Find where the given text appears and provide that cell's center as [x, y] coordinate. 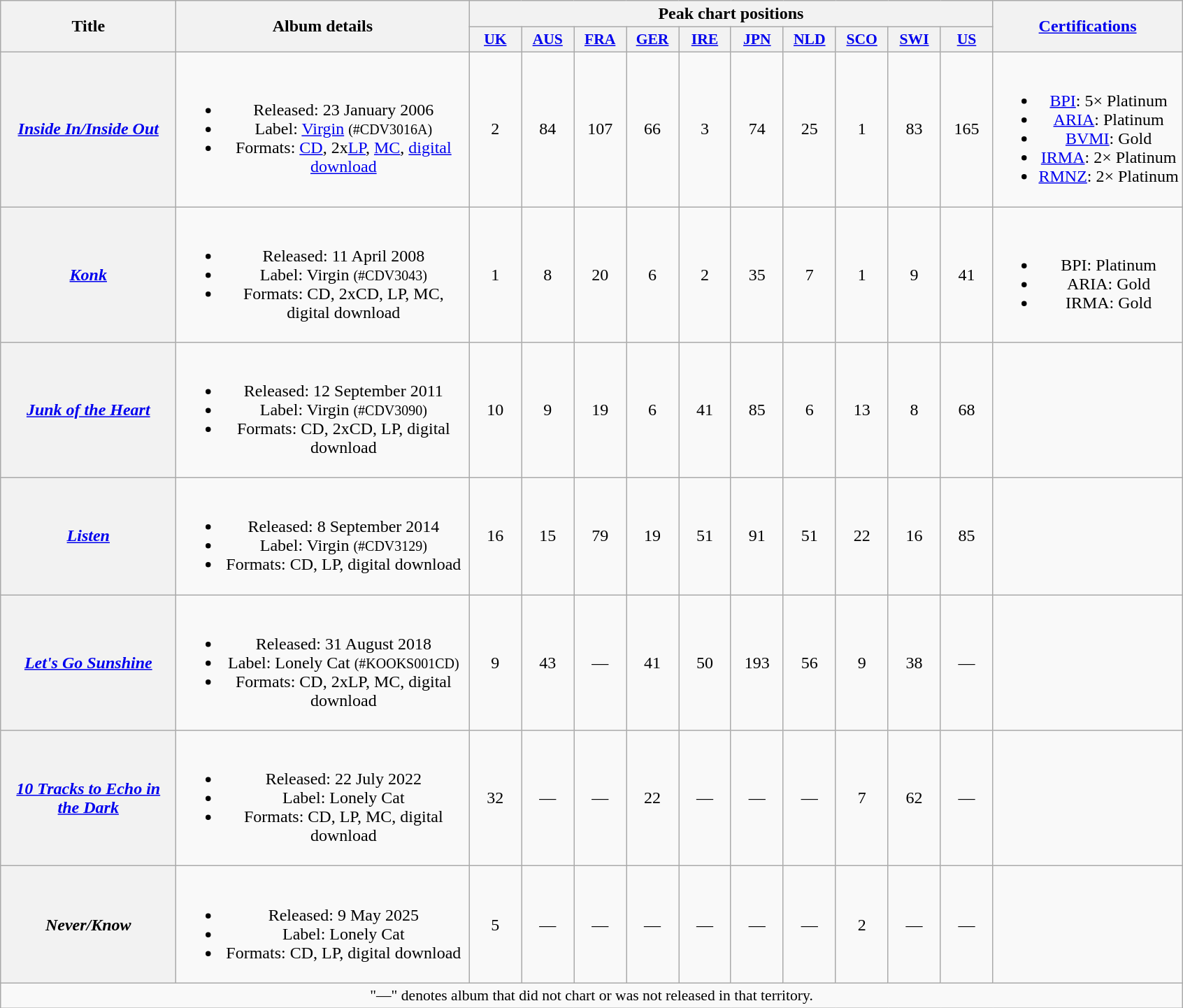
Let's Go Sunshine [88, 663]
Released: 23 January 2006Label: Virgin (#CDV3016A)Formats: CD, 2xLP, MC, digital download [323, 129]
56 [810, 663]
43 [548, 663]
79 [600, 537]
15 [548, 537]
UK [495, 40]
Released: 31 August 2018Label: Lonely Cat (#KOOKS001CD)Formats: CD, 2xLP, MC, digital download [323, 663]
Title [88, 27]
BPI: PlatinumARIA: GoldIRMA: Gold [1088, 275]
US [966, 40]
107 [600, 129]
Album details [323, 27]
165 [966, 129]
10 Tracks to Echo in the Dark [88, 798]
20 [600, 275]
38 [915, 663]
84 [548, 129]
68 [966, 410]
SCO [861, 40]
AUS [548, 40]
SWI [915, 40]
66 [653, 129]
13 [861, 410]
5 [495, 924]
25 [810, 129]
Released: 12 September 2011Label: Virgin (#CDV3090)Formats: CD, 2xCD, LP, digital download [323, 410]
Listen [88, 537]
FRA [600, 40]
10 [495, 410]
83 [915, 129]
91 [757, 537]
Inside In/Inside Out [88, 129]
Released: 11 April 2008Label: Virgin (#CDV3043)Formats: CD, 2xCD, LP, MC, digital download [323, 275]
Peak chart positions [731, 14]
62 [915, 798]
Konk [88, 275]
Never/Know [88, 924]
GER [653, 40]
35 [757, 275]
50 [705, 663]
3 [705, 129]
Junk of the Heart [88, 410]
Released: 9 May 2025Label: Lonely CatFormats: CD, LP, digital download [323, 924]
74 [757, 129]
JPN [757, 40]
193 [757, 663]
IRE [705, 40]
BPI: 5× PlatinumARIA: PlatinumBVMI: GoldIRMA: 2× PlatinumRMNZ: 2× Platinum [1088, 129]
Released: 22 July 2022Label: Lonely CatFormats: CD, LP, MC, digital download [323, 798]
Released: 8 September 2014Label: Virgin (#CDV3129)Formats: CD, LP, digital download [323, 537]
NLD [810, 40]
"—" denotes album that did not chart or was not released in that territory. [591, 995]
Certifications [1088, 27]
32 [495, 798]
